Provide the [X, Y] coordinate of the cell's center where the given text is located.  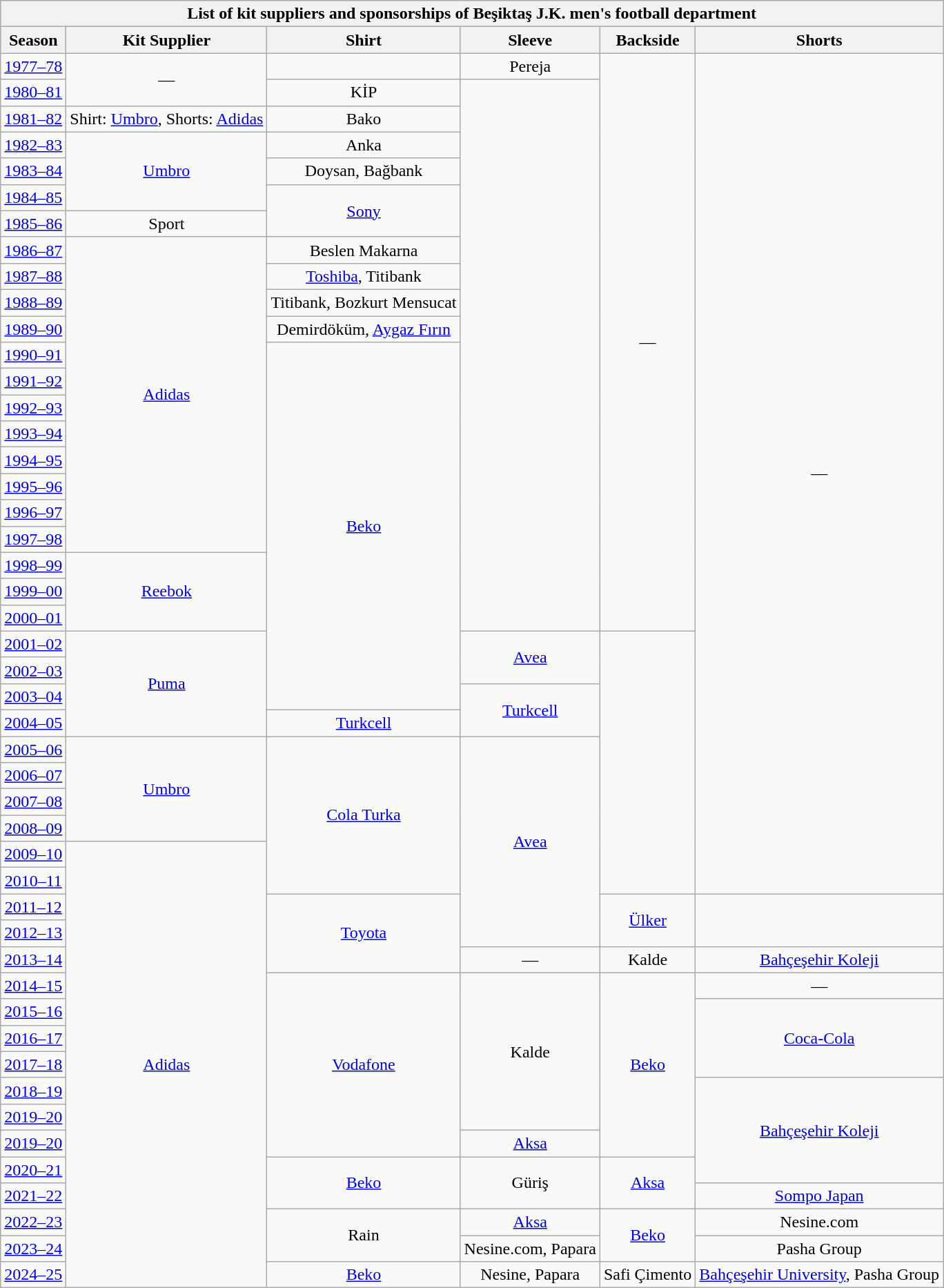
2023–24 [33, 1249]
1982–83 [33, 145]
1994–95 [33, 460]
2004–05 [33, 723]
1992–93 [33, 408]
1984–85 [33, 197]
Demirdöküm, Aygaz Fırın [364, 329]
2000–01 [33, 618]
2014–15 [33, 986]
2011–12 [33, 907]
Toyota [364, 933]
2010–11 [33, 881]
Safi Çimento [647, 1275]
2003–04 [33, 696]
Titibank, Bozkurt Mensucat [364, 302]
1977–78 [33, 66]
2021–22 [33, 1196]
2016–17 [33, 1038]
1993–94 [33, 434]
Sleeve [530, 40]
2015–16 [33, 1012]
2001–02 [33, 644]
Doysan, Bağbank [364, 171]
2009–10 [33, 855]
Ülker [647, 920]
Beslen Makarna [364, 250]
Güriş [530, 1183]
Season [33, 40]
Kit Supplier [167, 40]
1986–87 [33, 250]
1998–99 [33, 565]
2020–21 [33, 1170]
1989–90 [33, 329]
Bahçeşehir University, Pasha Group [820, 1275]
1995–96 [33, 487]
Nesine.com, Papara [530, 1249]
1988–89 [33, 302]
2022–23 [33, 1222]
Sompo Japan [820, 1196]
2013–14 [33, 959]
2024–25 [33, 1275]
2017–18 [33, 1064]
2002–03 [33, 670]
Nesine, Papara [530, 1275]
2007–08 [33, 802]
2018–19 [33, 1091]
Puma [167, 683]
Pereja [530, 66]
1991–92 [33, 382]
1990–91 [33, 355]
1987–88 [33, 276]
KİP [364, 92]
List of kit suppliers and sponsorships of Beşiktaş J.K. men's football department [472, 14]
2012–13 [33, 933]
2006–07 [33, 776]
Rain [364, 1236]
1997–98 [33, 539]
1996–97 [33, 513]
Coca-Cola [820, 1038]
Cola Turka [364, 814]
Nesine.com [820, 1222]
Pasha Group [820, 1249]
1980–81 [33, 92]
Shirt: Umbro, Shorts: Adidas [167, 119]
1983–84 [33, 171]
Sport [167, 224]
1985–86 [33, 224]
1999–00 [33, 592]
Anka [364, 145]
Shirt [364, 40]
2008–09 [33, 828]
Sony [364, 211]
Toshiba, Titibank [364, 276]
Shorts [820, 40]
Vodafone [364, 1064]
1981–82 [33, 119]
Backside [647, 40]
Bako [364, 119]
2005–06 [33, 749]
Reebok [167, 592]
